Locate the cell with the specified text and output its (x, y) center coordinate. 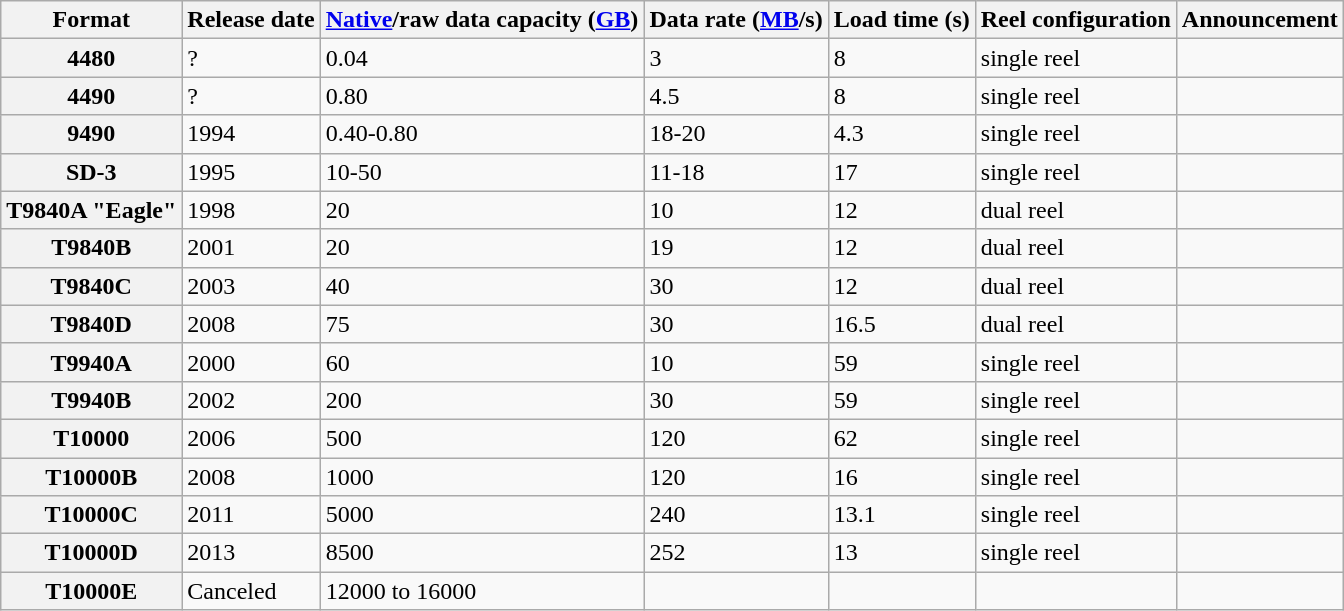
3 (736, 58)
60 (482, 362)
T9840C (92, 286)
T9840A "Eagle" (92, 210)
9490 (92, 134)
1995 (251, 172)
T9840B (92, 248)
16 (902, 477)
T9840D (92, 324)
19 (736, 248)
T9940B (92, 400)
Load time (s) (902, 20)
T10000B (92, 477)
2000 (251, 362)
4.3 (902, 134)
4490 (92, 96)
1998 (251, 210)
4480 (92, 58)
62 (902, 438)
T10000 (92, 438)
200 (482, 400)
Format (92, 20)
12000 to 16000 (482, 591)
T10000C (92, 515)
10-50 (482, 172)
2011 (251, 515)
17 (902, 172)
Canceled (251, 591)
2013 (251, 553)
252 (736, 553)
Release date (251, 20)
75 (482, 324)
2002 (251, 400)
11-18 (736, 172)
5000 (482, 515)
0.80 (482, 96)
4.5 (736, 96)
SD-3 (92, 172)
0.04 (482, 58)
40 (482, 286)
13 (902, 553)
13.1 (902, 515)
1000 (482, 477)
500 (482, 438)
16.5 (902, 324)
2003 (251, 286)
18-20 (736, 134)
0.40-0.80 (482, 134)
Reel configuration (1076, 20)
Native/raw data capacity (GB) (482, 20)
T10000D (92, 553)
1994 (251, 134)
Data rate (MB/s) (736, 20)
T10000E (92, 591)
8500 (482, 553)
240 (736, 515)
Announcement (1260, 20)
T9940A (92, 362)
2006 (251, 438)
2001 (251, 248)
